Return [X, Y] of the center of cell containing provided text 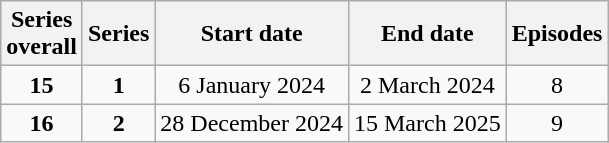
Seriesoverall [42, 34]
28 December 2024 [252, 123]
16 [42, 123]
15 [42, 85]
End date [427, 34]
6 January 2024 [252, 85]
Episodes [557, 34]
Start date [252, 34]
2 [118, 123]
9 [557, 123]
2 March 2024 [427, 85]
15 March 2025 [427, 123]
8 [557, 85]
1 [118, 85]
Series [118, 34]
